Provide the [X, Y] coordinate of the cell's center where the given text is located.  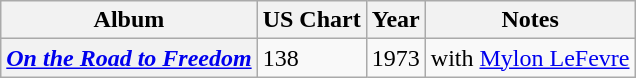
Notes [530, 20]
138 [312, 58]
On the Road to Freedom [129, 58]
Album [129, 20]
US Chart [312, 20]
Year [396, 20]
with Mylon LeFevre [530, 58]
1973 [396, 58]
